Determine the [x, y] coordinate at the center of the cell enclosing the given text.  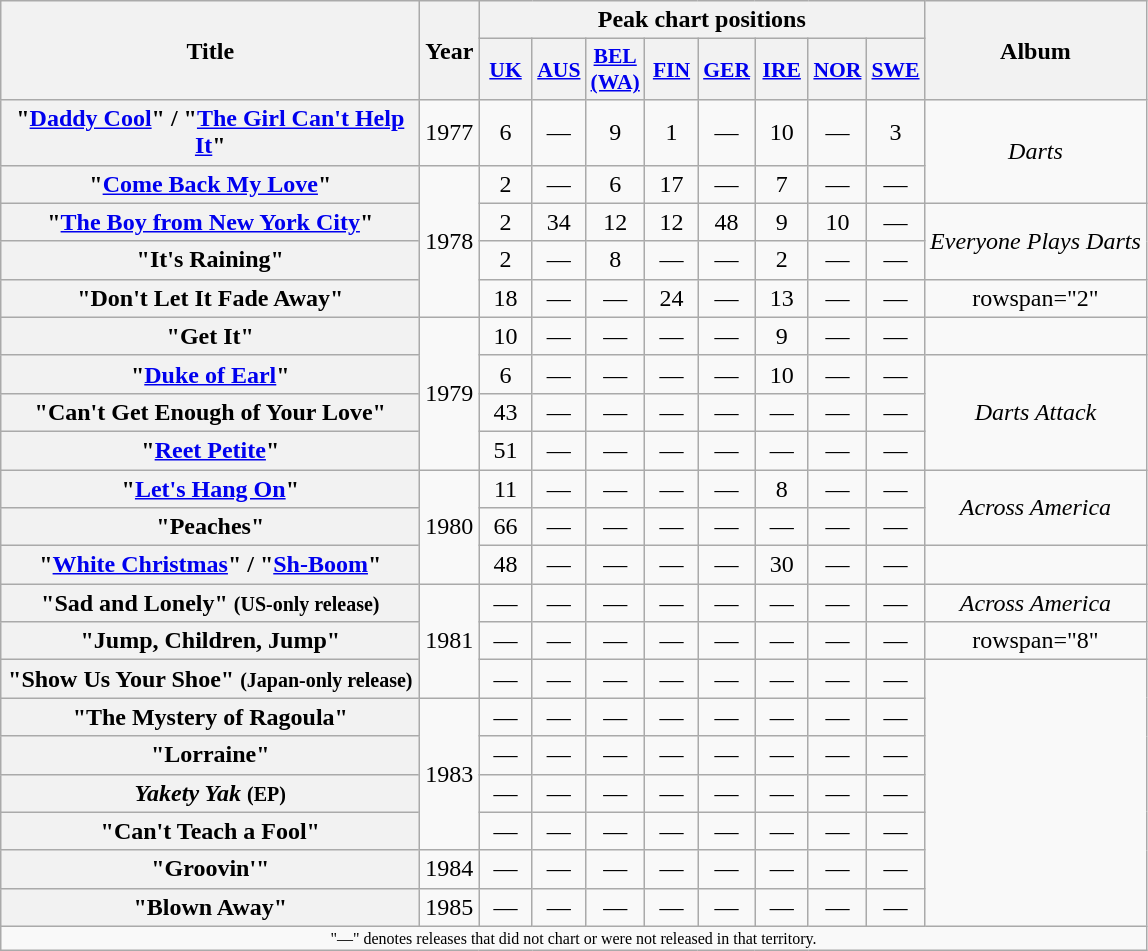
24 [672, 298]
"Can't Teach a Fool" [210, 831]
1985 [450, 907]
AUS [558, 70]
Darts Attack [1036, 412]
"Daddy Cool" / "The Girl Can't Help It" [210, 132]
SWE [895, 70]
17 [672, 184]
1 [672, 132]
Yakety Yak (EP) [210, 793]
Darts [1036, 152]
Year [450, 50]
"Show Us Your Shoe" (Japan-only release) [210, 679]
13 [782, 298]
3 [895, 132]
"Come Back My Love" [210, 184]
18 [506, 298]
"Blown Away" [210, 907]
"Reet Petite" [210, 450]
Everyone Plays Darts [1036, 241]
11 [506, 489]
1983 [450, 774]
IRE [782, 70]
1981 [450, 641]
BEL (WA) [616, 70]
"Get It" [210, 336]
"Lorraine" [210, 755]
7 [782, 184]
rowspan="2" [1036, 298]
1978 [450, 241]
"Duke of Earl" [210, 374]
"It's Raining" [210, 260]
66 [506, 527]
1980 [450, 527]
rowspan="8" [1036, 641]
1979 [450, 393]
"Don't Let It Fade Away" [210, 298]
FIN [672, 70]
"The Mystery of Ragoula" [210, 717]
NOR [837, 70]
"The Boy from New York City" [210, 222]
"Peaches" [210, 527]
Album [1036, 50]
30 [782, 565]
43 [506, 412]
GER [726, 70]
"Sad and Lonely" (US-only release) [210, 603]
"—" denotes releases that did not chart or were not released in that territory. [574, 938]
Title [210, 50]
1977 [450, 132]
UK [506, 70]
Peak chart positions [702, 20]
51 [506, 450]
1984 [450, 869]
"Groovin'" [210, 869]
34 [558, 222]
"Can't Get Enough of Your Love" [210, 412]
"Jump, Children, Jump" [210, 641]
"White Christmas" / "Sh-Boom" [210, 565]
"Let's Hang On" [210, 489]
